For the text-containing cell, return its midpoint in [x, y] coordinate format. 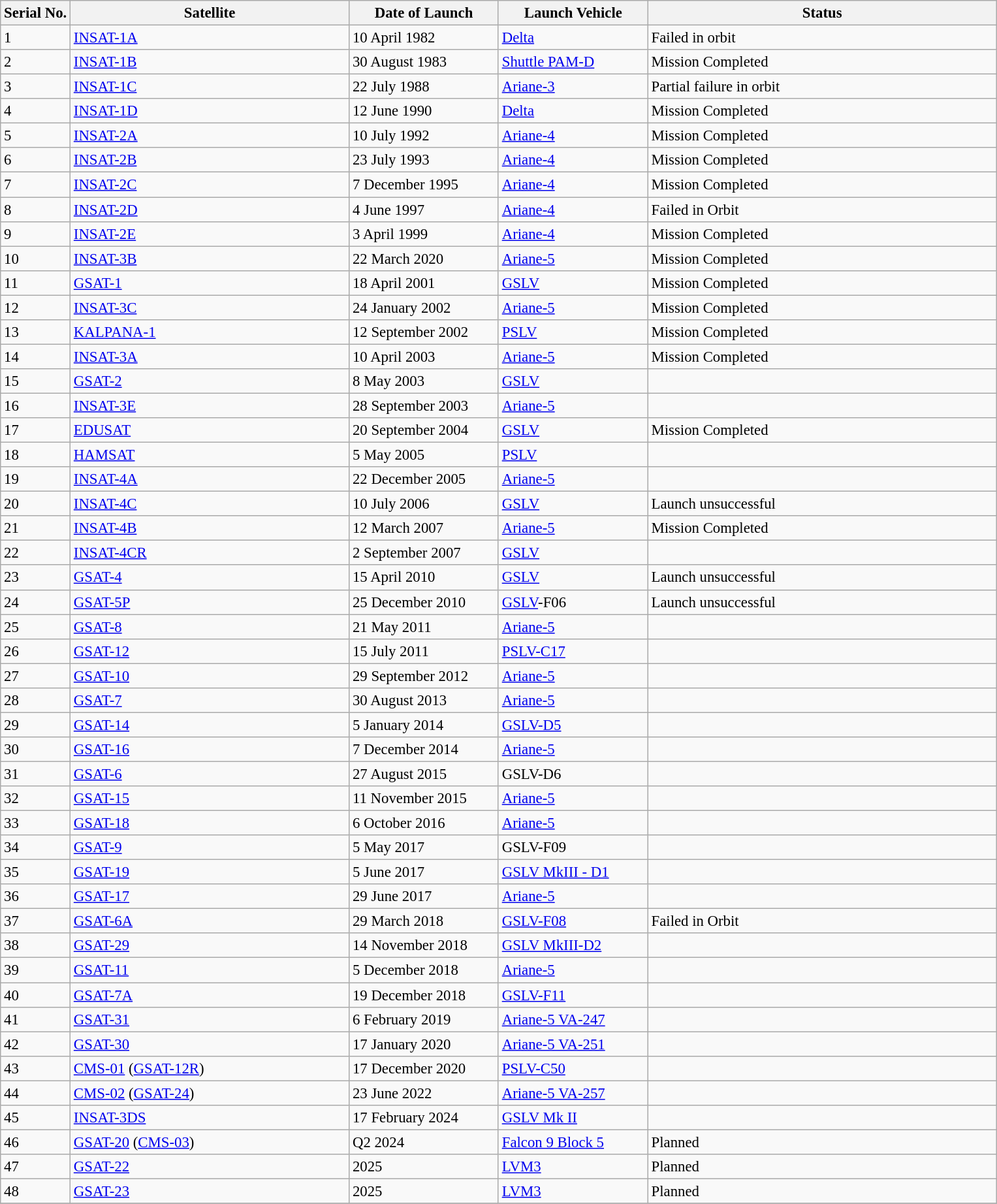
4 [35, 111]
15 April 2010 [424, 578]
INSAT-3B [210, 259]
32 [35, 799]
Failed in orbit [822, 38]
37 [35, 921]
GSAT-17 [210, 896]
23 July 1993 [424, 160]
10 July 2006 [424, 504]
18 April 2001 [424, 283]
13 [35, 332]
28 September 2003 [424, 405]
42 [35, 1044]
GSAT-29 [210, 946]
19 [35, 479]
6 [35, 160]
GSLV-F08 [573, 921]
GSAT-30 [210, 1044]
HAMSAT [210, 455]
44 [35, 1093]
29 [35, 725]
7 December 1995 [424, 185]
14 [35, 356]
39 [35, 970]
11 November 2015 [424, 799]
GSLV-D5 [573, 725]
15 July 2011 [424, 651]
INSAT-2E [210, 234]
GSAT-14 [210, 725]
INSAT-1B [210, 62]
21 May 2011 [424, 627]
INSAT-3A [210, 356]
26 [35, 651]
1 [35, 38]
EDUSAT [210, 430]
7 [35, 185]
GSAT-15 [210, 799]
24 [35, 602]
47 [35, 1167]
17 February 2024 [424, 1118]
30 [35, 750]
GSAT-23 [210, 1191]
GSAT-11 [210, 970]
GSAT-8 [210, 627]
Falcon 9 Block 5 [573, 1142]
GSAT-9 [210, 848]
7 December 2014 [424, 750]
2 September 2007 [424, 553]
INSAT-3C [210, 308]
3 [35, 87]
29 June 2017 [424, 896]
5 December 2018 [424, 970]
33 [35, 823]
INSAT-2A [210, 136]
12 [35, 308]
GSAT-6A [210, 921]
GSAT-18 [210, 823]
24 January 2002 [424, 308]
22 March 2020 [424, 259]
20 [35, 504]
INSAT-1D [210, 111]
48 [35, 1191]
Shuttle PAM-D [573, 62]
GSLV Mk II [573, 1118]
34 [35, 848]
15 [35, 381]
23 [35, 578]
30 August 2013 [424, 701]
GSLV MkIII-D2 [573, 946]
3 April 1999 [424, 234]
INSAT-1A [210, 38]
10 April 2003 [424, 356]
4 June 1997 [424, 210]
12 September 2002 [424, 332]
GSAT-20 (CMS-03) [210, 1142]
GSAT-5P [210, 602]
21 [35, 528]
GSLV-F11 [573, 995]
10 [35, 259]
Q2 2024 [424, 1142]
17 December 2020 [424, 1068]
12 June 1990 [424, 111]
5 June 2017 [424, 872]
18 [35, 455]
17 [35, 430]
25 December 2010 [424, 602]
Serial No. [35, 13]
KALPANA-1 [210, 332]
INSAT-2C [210, 185]
INSAT-4CR [210, 553]
45 [35, 1118]
5 May 2005 [424, 455]
8 [35, 210]
35 [35, 872]
10 July 1992 [424, 136]
GSAT-1 [210, 283]
INSAT-3DS [210, 1118]
Ariane-5 VA-247 [573, 1019]
8 May 2003 [424, 381]
GSAT-7A [210, 995]
GSAT-22 [210, 1167]
GSAT-7 [210, 701]
25 [35, 627]
14 November 2018 [424, 946]
11 [35, 283]
27 [35, 676]
Ariane-5 VA-251 [573, 1044]
GSAT-16 [210, 750]
INSAT-4A [210, 479]
2 [35, 62]
28 [35, 701]
GSAT-4 [210, 578]
Satellite [210, 13]
INSAT-4B [210, 528]
9 [35, 234]
Ariane-3 [573, 87]
GSLV MkIII - D1 [573, 872]
23 June 2022 [424, 1093]
Launch Vehicle [573, 13]
29 March 2018 [424, 921]
INSAT-1C [210, 87]
38 [35, 946]
46 [35, 1142]
GSLV-D6 [573, 774]
31 [35, 774]
CMS-01 (GSAT-12R) [210, 1068]
GSAT-10 [210, 676]
INSAT-2D [210, 210]
16 [35, 405]
22 [35, 553]
INSAT-2B [210, 160]
Ariane-5 VA-257 [573, 1093]
Date of Launch [424, 13]
GSLV-F06 [573, 602]
43 [35, 1068]
GSAT-12 [210, 651]
10 April 1982 [424, 38]
30 August 1983 [424, 62]
40 [35, 995]
GSAT-6 [210, 774]
27 August 2015 [424, 774]
5 January 2014 [424, 725]
INSAT-3E [210, 405]
GSAT-2 [210, 381]
17 January 2020 [424, 1044]
19 December 2018 [424, 995]
41 [35, 1019]
12 March 2007 [424, 528]
5 [35, 136]
GSLV-F09 [573, 848]
GSAT-19 [210, 872]
22 July 1988 [424, 87]
PSLV-C17 [573, 651]
CMS-02 (GSAT-24) [210, 1093]
Partial failure in orbit [822, 87]
Status [822, 13]
INSAT-4C [210, 504]
29 September 2012 [424, 676]
20 September 2004 [424, 430]
6 October 2016 [424, 823]
PSLV-C50 [573, 1068]
5 May 2017 [424, 848]
6 February 2019 [424, 1019]
GSAT-31 [210, 1019]
36 [35, 896]
22 December 2005 [424, 479]
